Search for the cell housing the specified text and yield its [x, y] center coordinate. 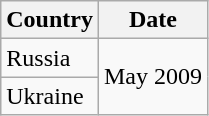
May 2009 [152, 77]
Ukraine [50, 96]
Country [50, 20]
Date [152, 20]
Russia [50, 58]
